Return (x, y) of the center of cell containing provided text 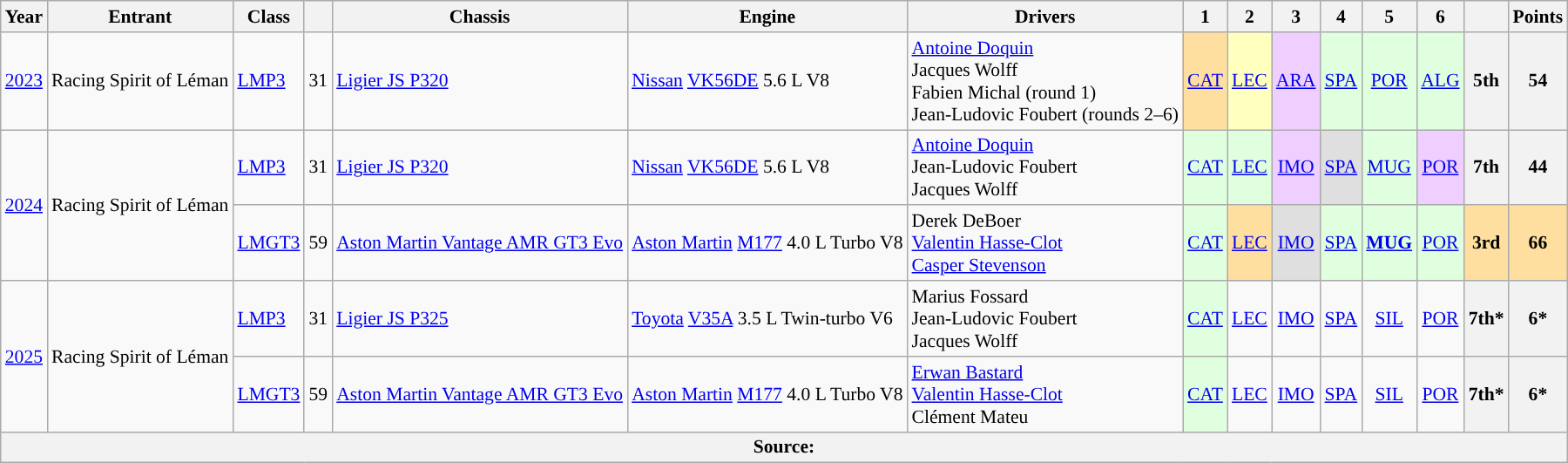
Class (268, 17)
44 (1538, 167)
ARA (1296, 81)
Erwan Bastard Valentin Hasse-Clot Clément Mateu (1045, 394)
2025 (24, 356)
6 (1440, 17)
66 (1538, 244)
Derek DeBoer Valentin Hasse-Clot Casper Stevenson (1045, 244)
3 (1296, 17)
Source: (784, 447)
Points (1538, 17)
Antoine Doquin Jacques Wolff Fabien Michal (round 1) Jean-Ludovic Foubert (rounds 2–6) (1045, 81)
2024 (24, 206)
2 (1249, 17)
Engine (767, 17)
Toyota V35A 3.5 L Twin-turbo V6 (767, 319)
7th (1486, 167)
3rd (1486, 244)
Entrant (139, 17)
2023 (24, 81)
Ligier JS P325 (479, 319)
54 (1538, 81)
Year (24, 17)
1 (1206, 17)
Drivers (1045, 17)
Marius Fossard Jean-Ludovic Foubert Jacques Wolff (1045, 319)
5th (1486, 81)
Antoine Doquin Jean-Ludovic Foubert Jacques Wolff (1045, 167)
5 (1389, 17)
ALG (1440, 81)
4 (1342, 17)
Chassis (479, 17)
